Pinpoint the cell where the given text exists, returning its (X, Y) midpoint coordinate. 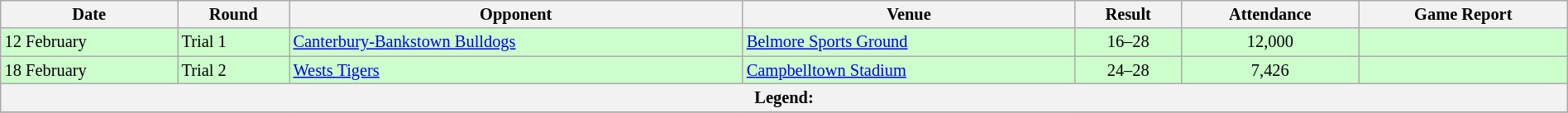
Canterbury-Bankstown Bulldogs (516, 42)
Wests Tigers (516, 70)
Game Report (1463, 14)
Belmore Sports Ground (909, 42)
18 February (89, 70)
24–28 (1128, 70)
Opponent (516, 14)
Legend: (784, 97)
12 February (89, 42)
16–28 (1128, 42)
12,000 (1270, 42)
Campbelltown Stadium (909, 70)
Trial 2 (233, 70)
Result (1128, 14)
Venue (909, 14)
Attendance (1270, 14)
Trial 1 (233, 42)
Round (233, 14)
Date (89, 14)
7,426 (1270, 70)
